Return the (x, y) coordinate for the center point of the cell that contains the specified text.  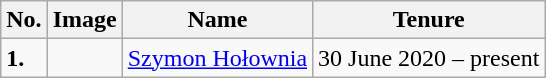
1. (24, 58)
Name (217, 20)
Szymon Hołownia (217, 58)
30 June 2020 – present (429, 58)
Tenure (429, 20)
No. (24, 20)
Image (84, 20)
